Output the [X, Y] coordinate of the center of the cell containing the given text.  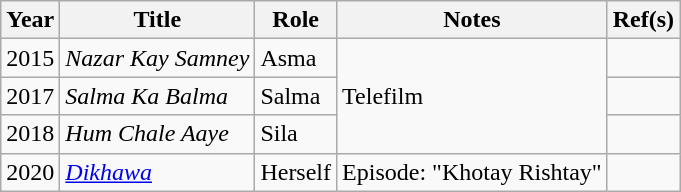
Telefilm [472, 96]
2018 [30, 134]
2020 [30, 172]
Hum Chale Aaye [158, 134]
Year [30, 20]
Episode: "Khotay Rishtay" [472, 172]
Dikhawa [158, 172]
2017 [30, 96]
Sila [296, 134]
Role [296, 20]
Salma [296, 96]
Ref(s) [643, 20]
Title [158, 20]
Asma [296, 58]
Notes [472, 20]
Herself [296, 172]
Nazar Kay Samney [158, 58]
Salma Ka Balma [158, 96]
2015 [30, 58]
